Detect which cell encompasses the target text, then output its (x, y) center coordinate. 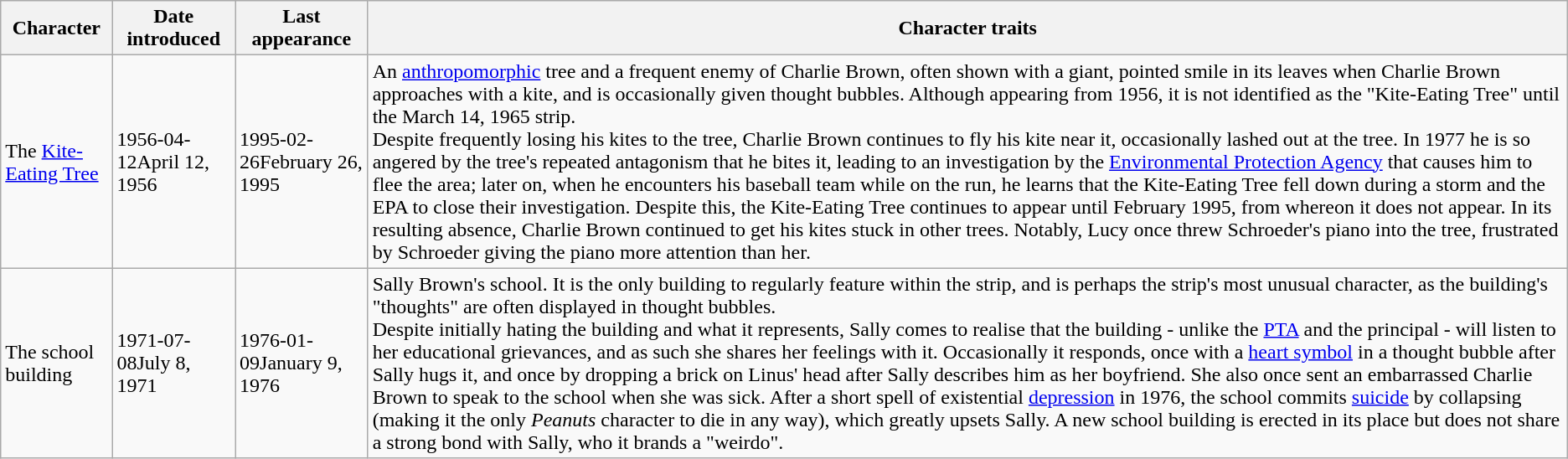
Date introduced (174, 28)
1995-02-26February 26, 1995 (302, 162)
Character traits (967, 28)
Last appearance (302, 28)
1976-01-09January 9, 1976 (302, 364)
The school building (57, 364)
Character (57, 28)
1971-07-08July 8, 1971 (174, 364)
The Kite-Eating Tree (57, 162)
1956-04-12April 12, 1956 (174, 162)
